Scan for the cell matching the given text and deliver its [x, y] coordinate at center. 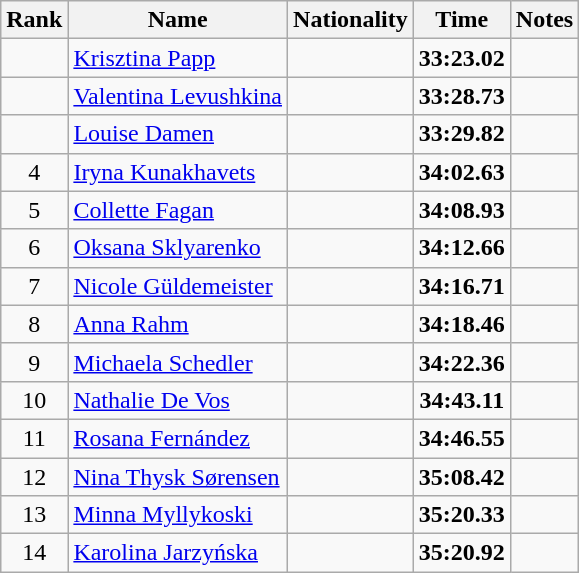
33:23.02 [462, 58]
Michaela Schedler [178, 362]
Nathalie De Vos [178, 400]
33:28.73 [462, 96]
35:20.92 [462, 553]
34:46.55 [462, 438]
33:29.82 [462, 134]
13 [34, 515]
6 [34, 248]
Collette Fagan [178, 210]
Rank [34, 20]
Karolina Jarzyńska [178, 553]
10 [34, 400]
Oksana Sklyarenko [178, 248]
Minna Myllykoski [178, 515]
12 [34, 477]
Nina Thysk Sørensen [178, 477]
34:22.36 [462, 362]
35:08.42 [462, 477]
34:12.66 [462, 248]
7 [34, 286]
Time [462, 20]
Valentina Levushkina [178, 96]
34:16.71 [462, 286]
14 [34, 553]
Name [178, 20]
Nationality [351, 20]
35:20.33 [462, 515]
4 [34, 172]
9 [34, 362]
34:08.93 [462, 210]
Louise Damen [178, 134]
Notes [544, 20]
Rosana Fernández [178, 438]
34:43.11 [462, 400]
Nicole Güldemeister [178, 286]
5 [34, 210]
8 [34, 324]
Krisztina Papp [178, 58]
Iryna Kunakhavets [178, 172]
Anna Rahm [178, 324]
34:18.46 [462, 324]
11 [34, 438]
34:02.63 [462, 172]
